For the text-containing cell, return its midpoint in [X, Y] coordinate format. 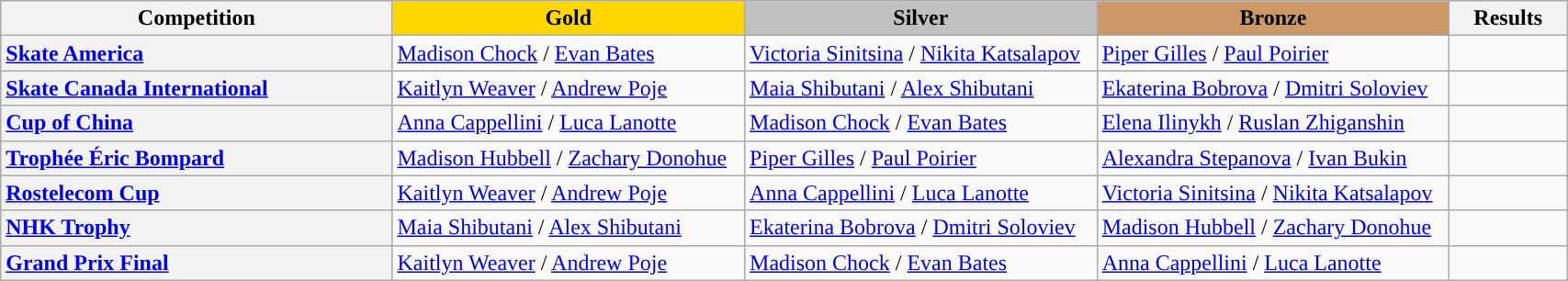
Gold [569, 18]
NHK Trophy [197, 228]
Alexandra Stepanova / Ivan Bukin [1273, 158]
Trophée Éric Bompard [197, 158]
Grand Prix Final [197, 263]
Competition [197, 18]
Results [1508, 18]
Silver [921, 18]
Rostelecom Cup [197, 193]
Bronze [1273, 18]
Elena Ilinykh / Ruslan Zhiganshin [1273, 123]
Skate America [197, 53]
Cup of China [197, 123]
Skate Canada International [197, 88]
